Locate the cell with the specified text and output its (x, y) center coordinate. 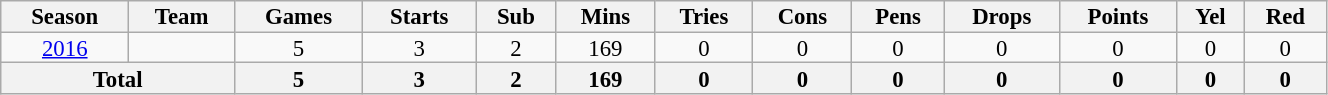
Starts (420, 16)
2016 (65, 48)
Total (118, 78)
Cons (802, 16)
Team (182, 16)
Red (1285, 16)
Mins (606, 16)
Points (1118, 16)
Pens (898, 16)
Tries (704, 16)
Drops (1002, 16)
Season (65, 16)
Games (299, 16)
Yel (1211, 16)
Sub (516, 16)
